Scan for the cell matching the given text and deliver its (x, y) coordinate at center. 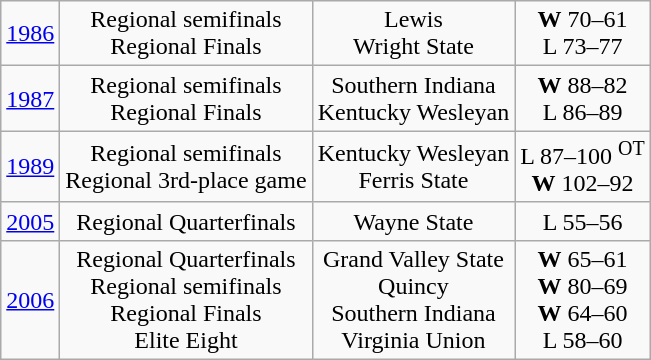
LewisWright State (414, 34)
W 88–82L 86–89 (583, 98)
Grand Valley StateQuincySouthern IndianaVirginia Union (414, 300)
Kentucky WesleyanFerris State (414, 167)
1986 (30, 34)
1987 (30, 98)
W 70–61L 73–77 (583, 34)
L 55–56 (583, 221)
Regional QuarterfinalsRegional semifinalsRegional FinalsElite Eight (186, 300)
L 87–100 OTW 102–92 (583, 167)
W 65–61W 80–69W 64–60L 58–60 (583, 300)
1989 (30, 167)
2005 (30, 221)
Regional semifinalsRegional 3rd-place game (186, 167)
Wayne State (414, 221)
2006 (30, 300)
Southern IndianaKentucky Wesleyan (414, 98)
Regional Quarterfinals (186, 221)
